Determine the (X, Y) coordinate at the center of the cell enclosing the given text.  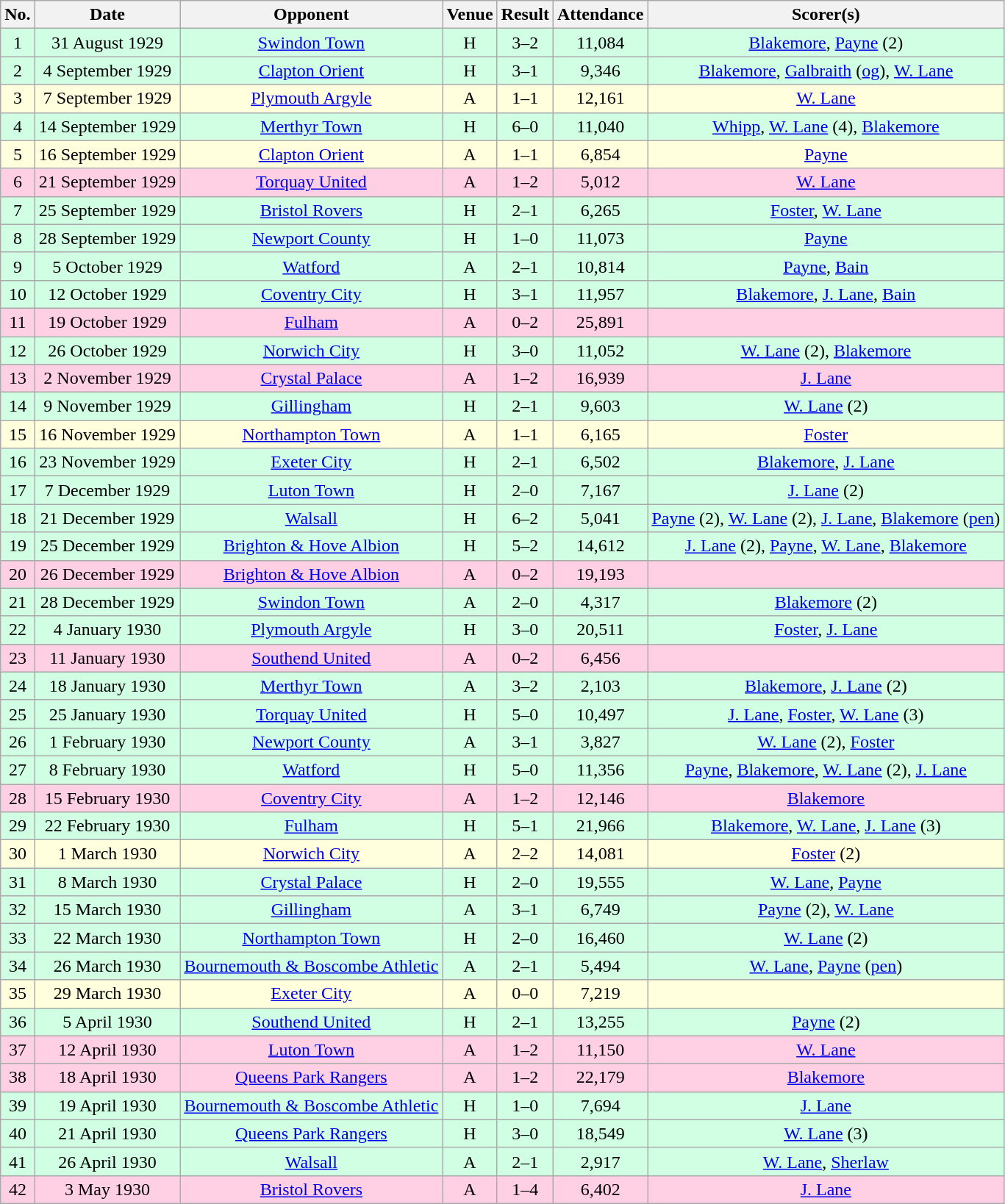
22 March 1930 (107, 938)
16 November 1929 (107, 434)
J. Lane, Foster, W. Lane (3) (826, 714)
5 (18, 154)
26 March 1930 (107, 966)
J. Lane (2), Payne, W. Lane, Blakemore (826, 546)
14,081 (600, 854)
20,511 (600, 630)
16 September 1929 (107, 154)
Venue (470, 15)
7,167 (600, 490)
Foster (2) (826, 854)
34 (18, 966)
37 (18, 1050)
6,402 (600, 1189)
6,854 (600, 154)
12,146 (600, 798)
7 (18, 210)
28 December 1929 (107, 602)
5 April 1930 (107, 1022)
Payne (2) (826, 1022)
Foster (826, 434)
36 (18, 1022)
40 (18, 1133)
8 (18, 238)
25 September 1929 (107, 210)
28 September 1929 (107, 238)
19,555 (600, 882)
11,073 (600, 238)
28 (18, 798)
12 (18, 351)
10,814 (600, 266)
21,966 (600, 826)
21 September 1929 (107, 182)
Payne (2), W. Lane (826, 910)
31 August 1929 (107, 43)
9,603 (600, 406)
16,939 (600, 379)
11,052 (600, 351)
6,456 (600, 658)
11 (18, 322)
Foster, J. Lane (826, 630)
5,494 (600, 966)
30 (18, 854)
26 December 1929 (107, 574)
3 May 1930 (107, 1189)
W. Lane (3) (826, 1133)
4,317 (600, 602)
22,179 (600, 1078)
9 November 1929 (107, 406)
15 February 1930 (107, 798)
16 (18, 462)
41 (18, 1161)
13 (18, 379)
15 (18, 434)
32 (18, 910)
3 (18, 98)
6–0 (525, 126)
Scorer(s) (826, 15)
7 December 1929 (107, 490)
4 January 1930 (107, 630)
9 (18, 266)
25 December 1929 (107, 546)
11,084 (600, 43)
25 January 1930 (107, 714)
2–2 (525, 854)
J. Lane (2) (826, 490)
12 October 1929 (107, 294)
No. (18, 15)
18,549 (600, 1133)
5–1 (525, 826)
39 (18, 1106)
8 February 1930 (107, 770)
Result (525, 15)
W. Lane (2), Blakemore (826, 351)
24 (18, 686)
21 April 1930 (107, 1133)
Opponent (312, 15)
Foster, W. Lane (826, 210)
18 April 1930 (107, 1078)
W. Lane (2), Foster (826, 742)
6–2 (525, 518)
18 January 1930 (107, 686)
25 (18, 714)
11,356 (600, 770)
16,460 (600, 938)
11 January 1930 (107, 658)
3,827 (600, 742)
35 (18, 994)
42 (18, 1189)
26 (18, 742)
19 April 1930 (107, 1106)
15 March 1930 (107, 910)
7,694 (600, 1106)
5,041 (600, 518)
Payne, Bain (826, 266)
8 March 1930 (107, 882)
5–2 (525, 546)
19 October 1929 (107, 322)
9,346 (600, 71)
12,161 (600, 98)
6 (18, 182)
1–4 (525, 1189)
20 (18, 574)
2 (18, 71)
W. Lane, Payne (826, 882)
4 September 1929 (107, 71)
14,612 (600, 546)
14 September 1929 (107, 126)
0–0 (525, 994)
Attendance (600, 15)
5 October 1929 (107, 266)
6,165 (600, 434)
29 March 1930 (107, 994)
13,255 (600, 1022)
29 (18, 826)
Date (107, 15)
11,040 (600, 126)
Blakemore (2) (826, 602)
26 October 1929 (107, 351)
26 April 1930 (107, 1161)
6,749 (600, 910)
14 (18, 406)
Payne, Blakemore, W. Lane (2), J. Lane (826, 770)
7,219 (600, 994)
22 February 1930 (107, 826)
12 April 1930 (107, 1050)
Blakemore, J. Lane (2) (826, 686)
33 (18, 938)
Blakemore, W. Lane, J. Lane (3) (826, 826)
1 March 1930 (107, 854)
2,103 (600, 686)
17 (18, 490)
Blakemore, J. Lane (826, 462)
19 (18, 546)
38 (18, 1078)
27 (18, 770)
21 December 1929 (107, 518)
Blakemore, Payne (2) (826, 43)
5,012 (600, 182)
7 September 1929 (107, 98)
2,917 (600, 1161)
1 (18, 43)
25,891 (600, 322)
Blakemore, Galbraith (og), W. Lane (826, 71)
23 November 1929 (107, 462)
2 November 1929 (107, 379)
19,193 (600, 574)
W. Lane, Payne (pen) (826, 966)
23 (18, 658)
6,502 (600, 462)
6,265 (600, 210)
Payne (2), W. Lane (2), J. Lane, Blakemore (pen) (826, 518)
W. Lane, Sherlaw (826, 1161)
Blakemore, J. Lane, Bain (826, 294)
11,957 (600, 294)
11,150 (600, 1050)
4 (18, 126)
10,497 (600, 714)
21 (18, 602)
22 (18, 630)
31 (18, 882)
18 (18, 518)
Whipp, W. Lane (4), Blakemore (826, 126)
10 (18, 294)
1 February 1930 (107, 742)
